Return [x, y] of the center of cell containing provided text 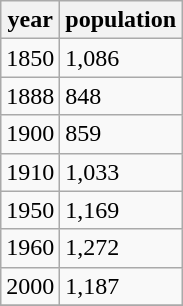
1,169 [121, 210]
2000 [30, 286]
population [121, 20]
1,272 [121, 248]
1950 [30, 210]
1888 [30, 96]
year [30, 20]
848 [121, 96]
1960 [30, 248]
859 [121, 134]
1900 [30, 134]
1,086 [121, 58]
1910 [30, 172]
1850 [30, 58]
1,187 [121, 286]
1,033 [121, 172]
